Determine the (x, y) coordinate at the center of the cell enclosing the given text.  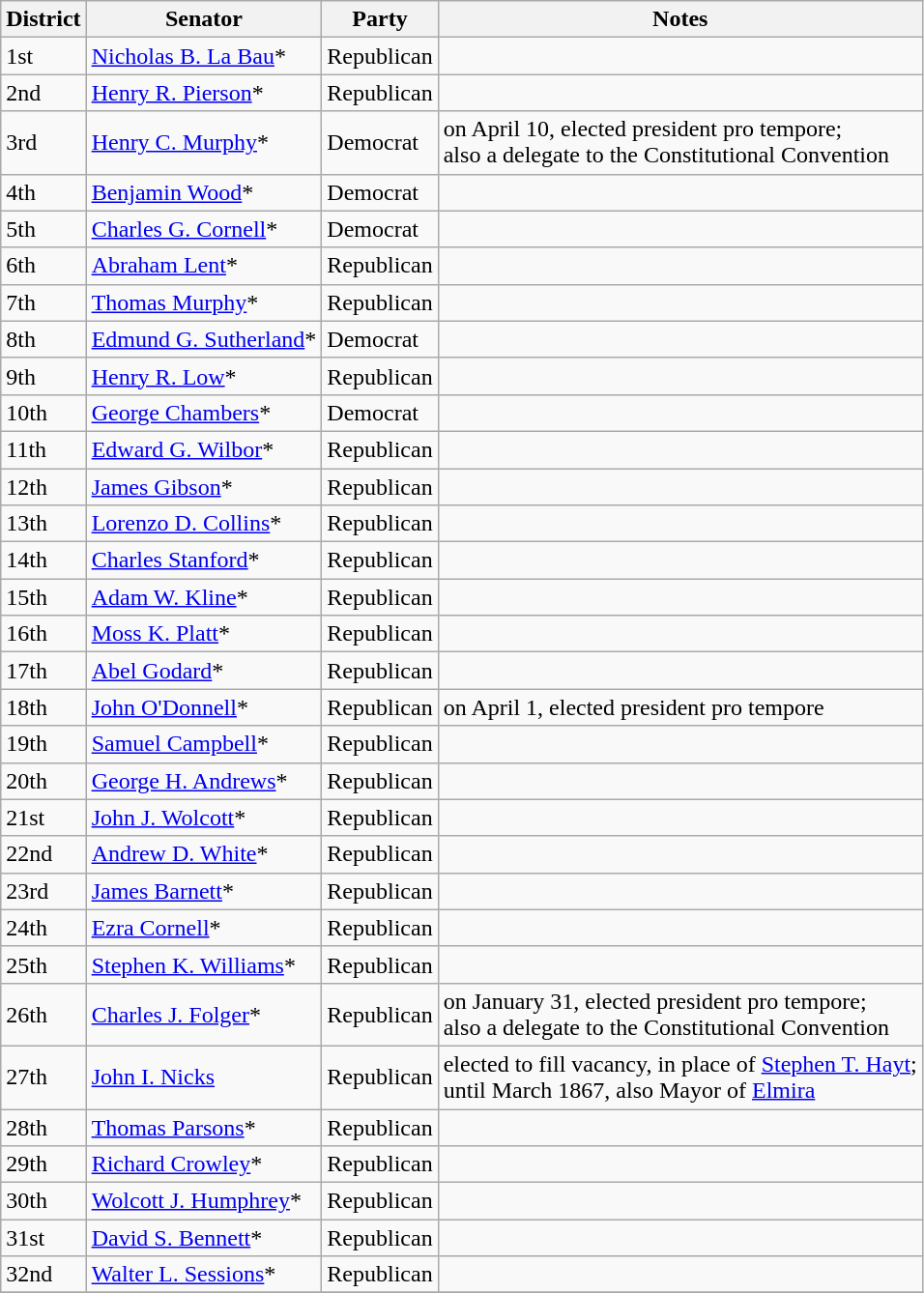
25th (43, 964)
Edmund G. Sutherland* (204, 339)
3rd (43, 143)
Lorenzo D. Collins* (204, 524)
John I. Nicks (204, 1077)
Benjamin Wood* (204, 192)
8th (43, 339)
Henry C. Murphy* (204, 143)
6th (43, 266)
George Chambers* (204, 413)
Richard Crowley* (204, 1164)
District (43, 19)
Moss K. Platt* (204, 634)
Notes (680, 19)
Charles G. Cornell* (204, 229)
Andrew D. White* (204, 854)
on April 10, elected president pro tempore; also a delegate to the Constitutional Convention (680, 143)
1st (43, 56)
23rd (43, 891)
9th (43, 376)
Walter L. Sessions* (204, 1275)
5th (43, 229)
7th (43, 302)
Henry R. Pierson* (204, 93)
27th (43, 1077)
Wolcott J. Humphrey* (204, 1201)
16th (43, 634)
22nd (43, 854)
on January 31, elected president pro tempore; also a delegate to the Constitutional Convention (680, 1015)
Henry R. Low* (204, 376)
elected to fill vacancy, in place of Stephen T. Hayt; until March 1867, also Mayor of Elmira (680, 1077)
15th (43, 597)
on April 1, elected president pro tempore (680, 707)
Charles Stanford* (204, 560)
Thomas Murphy* (204, 302)
Abel Godard* (204, 671)
Stephen K. Williams* (204, 964)
11th (43, 449)
James Barnett* (204, 891)
Nicholas B. La Bau* (204, 56)
Edward G. Wilbor* (204, 449)
George H. Andrews* (204, 781)
Charles J. Folger* (204, 1015)
2nd (43, 93)
20th (43, 781)
12th (43, 486)
13th (43, 524)
28th (43, 1128)
10th (43, 413)
Party (380, 19)
David S. Bennett* (204, 1238)
30th (43, 1201)
24th (43, 928)
21st (43, 818)
19th (43, 744)
Senator (204, 19)
17th (43, 671)
31st (43, 1238)
John J. Wolcott* (204, 818)
Abraham Lent* (204, 266)
James Gibson* (204, 486)
Ezra Cornell* (204, 928)
18th (43, 707)
Thomas Parsons* (204, 1128)
32nd (43, 1275)
Samuel Campbell* (204, 744)
John O'Donnell* (204, 707)
29th (43, 1164)
14th (43, 560)
26th (43, 1015)
4th (43, 192)
Adam W. Kline* (204, 597)
